Extract the [X, Y] coordinate from the center of the cell holding the provided text.  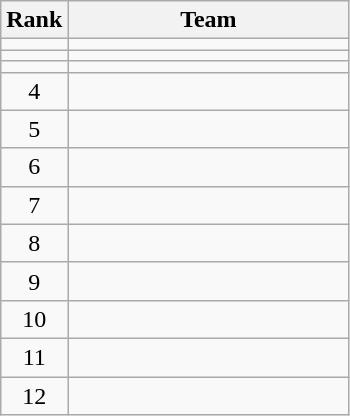
5 [34, 129]
8 [34, 243]
10 [34, 319]
12 [34, 395]
Team [208, 20]
Rank [34, 20]
11 [34, 357]
7 [34, 205]
4 [34, 91]
9 [34, 281]
6 [34, 167]
